Pinpoint the cell where the given text exists, returning its [x, y] midpoint coordinate. 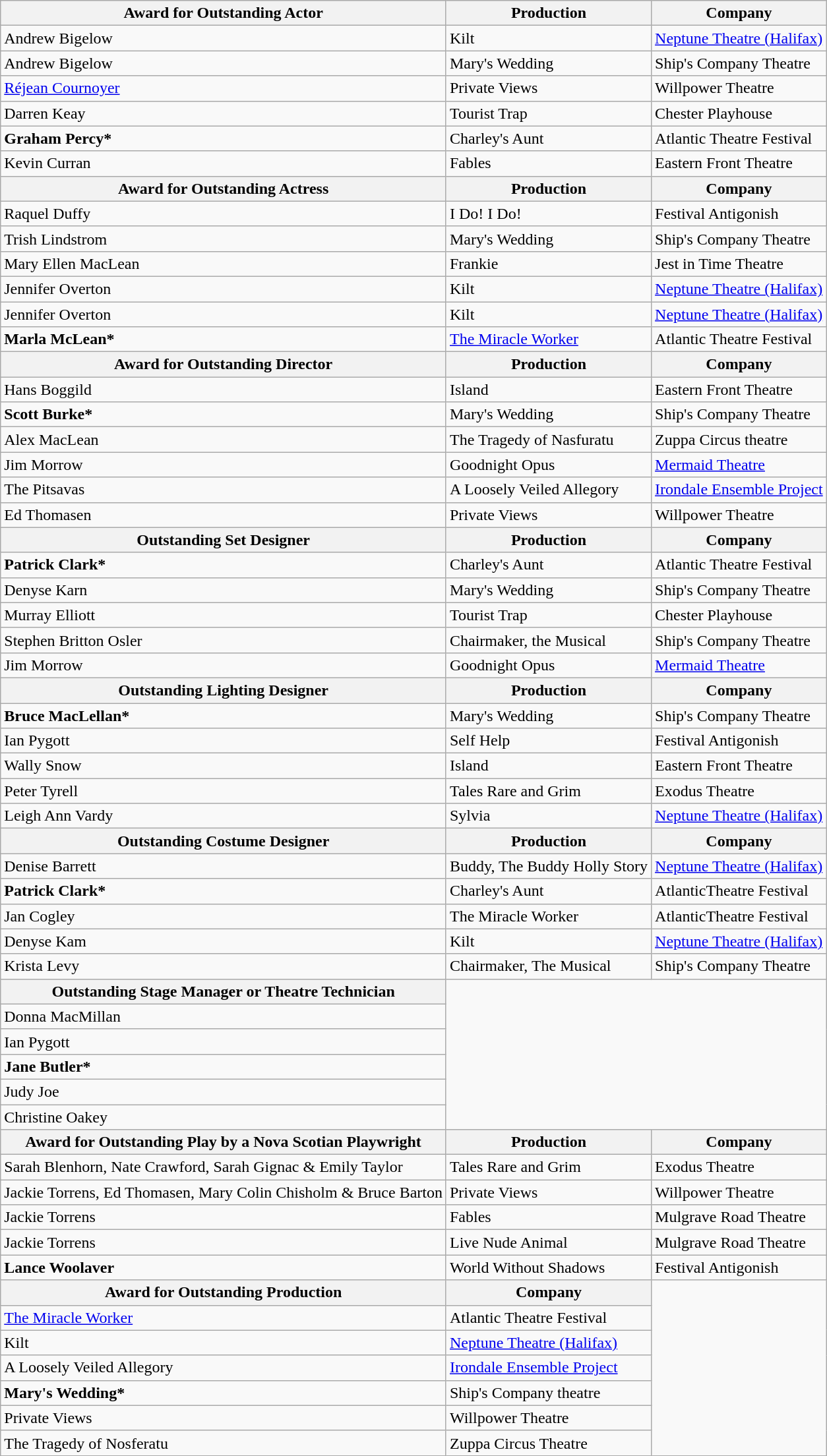
The Pitsavas [224, 490]
Jane Butler* [224, 1066]
Krista Levy [224, 966]
Kevin Curran [224, 163]
Zuppa Circus Theatre [549, 1443]
The Tragedy of Nosferatu [224, 1443]
Sylvia [549, 816]
Award for Outstanding Play by a Nova Scotian Playwright [224, 1142]
Outstanding Set Designer [224, 540]
Denyse Karn [224, 590]
Scott Burke* [224, 415]
Donna MacMillan [224, 1016]
Ed Thomasen [224, 515]
Judy Joe [224, 1092]
Denise Barrett [224, 866]
Lance Woolaver [224, 1267]
Award for Outstanding Director [224, 364]
Stephen Britton Osler [224, 640]
Jan Cogley [224, 916]
Alex MacLean [224, 440]
Denyse Kam [224, 941]
Raquel Duffy [224, 214]
Bruce MacLellan* [224, 715]
Live Nude Animal [549, 1242]
Ship's Company theatre [549, 1393]
Self Help [549, 741]
Chairmaker, the Musical [549, 640]
Frankie [549, 264]
Christine Oakey [224, 1117]
Sarah Blenhorn, Nate Crawford, Sarah Gignac & Emily Taylor [224, 1167]
Mary's Wedding* [224, 1393]
Wally Snow [224, 766]
Jackie Torrens, Ed Thomasen, Mary Colin Chisholm & Bruce Barton [224, 1192]
Outstanding Lighting Designer [224, 690]
Jest in Time Theatre [739, 264]
I Do! I Do! [549, 214]
Outstanding Costume Designer [224, 841]
Leigh Ann Vardy [224, 816]
Award for Outstanding Actor [224, 13]
Mary Ellen MacLean [224, 264]
Réjean Cournoyer [224, 88]
Marla McLean* [224, 339]
Award for Outstanding Production [224, 1293]
Hans Boggild [224, 390]
Chairmaker, The Musical [549, 966]
Darren Keay [224, 113]
Graham Percy* [224, 138]
World Without Shadows [549, 1267]
Trish Lindstrom [224, 239]
Zuppa Circus theatre [739, 440]
The Tragedy of Nasfuratu [549, 440]
Buddy, The Buddy Holly Story [549, 866]
Murray Elliott [224, 615]
Peter Tyrell [224, 791]
Outstanding Stage Manager or Theatre Technician [224, 991]
Award for Outstanding Actress [224, 189]
